Return (x, y) of the center of cell containing provided text 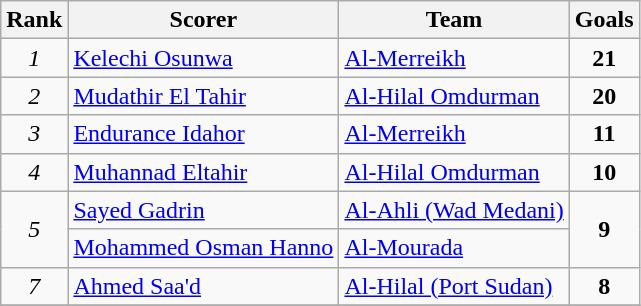
2 (34, 96)
Al-Mourada (454, 248)
Muhannad Eltahir (204, 172)
3 (34, 134)
9 (604, 229)
Al-Ahli (Wad Medani) (454, 210)
Team (454, 20)
11 (604, 134)
5 (34, 229)
4 (34, 172)
7 (34, 286)
10 (604, 172)
Rank (34, 20)
21 (604, 58)
Kelechi Osunwa (204, 58)
Al-Hilal (Port Sudan) (454, 286)
Endurance Idahor (204, 134)
Mudathir El Tahir (204, 96)
20 (604, 96)
1 (34, 58)
8 (604, 286)
Mohammed Osman Hanno (204, 248)
Scorer (204, 20)
Sayed Gadrin (204, 210)
Ahmed Saa'd (204, 286)
Goals (604, 20)
